Search for the cell housing the specified text and yield its [x, y] center coordinate. 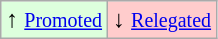
↓ Relegated [162, 20]
↑ Promoted [54, 20]
